Output the [x, y] coordinate of the center of the cell containing the given text.  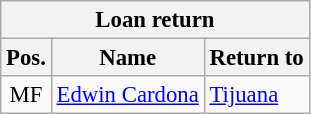
MF [26, 95]
Tijuana [256, 95]
Return to [256, 58]
Pos. [26, 58]
Name [128, 58]
Edwin Cardona [128, 95]
Loan return [155, 20]
